Identify which cell holds the provided text, then report its [X, Y] central coordinate. 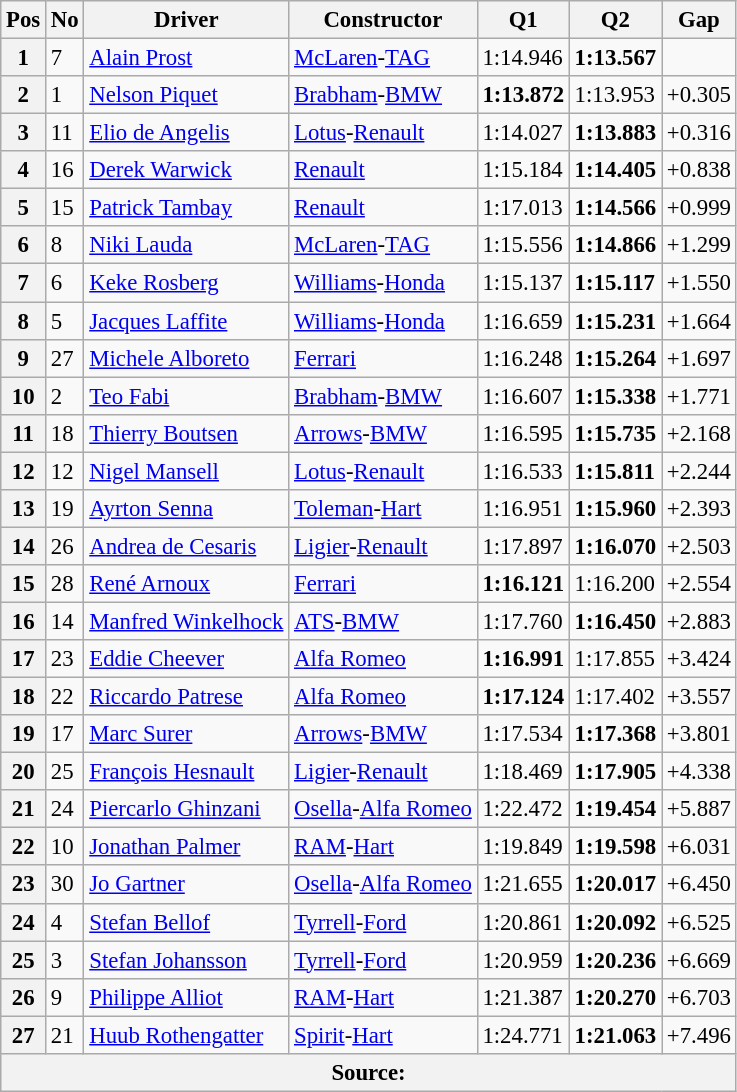
1:13.872 [523, 95]
1:16.200 [615, 584]
Thierry Boutsen [186, 433]
1:17.402 [615, 697]
1:16.121 [523, 584]
Gap [700, 20]
1:21.387 [523, 997]
+0.305 [700, 95]
No [65, 20]
Spirit-Hart [383, 1035]
+2.883 [700, 621]
1:15.184 [523, 170]
+2.244 [700, 471]
+0.999 [700, 208]
1:17.905 [615, 772]
+2.503 [700, 546]
30 [65, 885]
Michele Alboreto [186, 358]
1:16.595 [523, 433]
Ayrton Senna [186, 509]
+0.838 [700, 170]
1:17.368 [615, 734]
+1.771 [700, 396]
René Arnoux [186, 584]
1:20.017 [615, 885]
1:15.338 [615, 396]
Derek Warwick [186, 170]
+6.525 [700, 922]
+6.703 [700, 997]
Driver [186, 20]
1:18.469 [523, 772]
1:20.092 [615, 922]
1:17.013 [523, 208]
Q1 [523, 20]
Constructor [383, 20]
Nigel Mansell [186, 471]
1:15.117 [615, 283]
Source: [369, 1073]
Manfred Winkelhock [186, 621]
1:24.771 [523, 1035]
Toleman-Hart [383, 509]
1:13.883 [615, 133]
Teo Fabi [186, 396]
1:16.533 [523, 471]
1:15.264 [615, 358]
Alain Prost [186, 58]
Philippe Alliot [186, 997]
+5.887 [700, 809]
1:16.951 [523, 509]
1:14.566 [615, 208]
1:17.760 [523, 621]
Niki Lauda [186, 245]
Pos [24, 20]
+6.031 [700, 847]
1:15.960 [615, 509]
Jacques Laffite [186, 321]
+2.554 [700, 584]
+7.496 [700, 1035]
1:16.450 [615, 621]
20 [24, 772]
1:13.953 [615, 95]
+0.316 [700, 133]
1:15.811 [615, 471]
1:17.534 [523, 734]
13 [24, 509]
Marc Surer [186, 734]
+3.557 [700, 697]
1:14.405 [615, 170]
Piercarlo Ghinzani [186, 809]
+6.450 [700, 885]
Jo Gartner [186, 885]
1:21.655 [523, 885]
1:17.124 [523, 697]
1:16.659 [523, 321]
1:13.567 [615, 58]
1:14.866 [615, 245]
+1.550 [700, 283]
1:15.556 [523, 245]
1:15.735 [615, 433]
Keke Rosberg [186, 283]
1:14.946 [523, 58]
1:21.063 [615, 1035]
Andrea de Cesaris [186, 546]
Riccardo Patrese [186, 697]
1:16.070 [615, 546]
1:20.959 [523, 960]
1:16.991 [523, 659]
+3.801 [700, 734]
+4.338 [700, 772]
+1.299 [700, 245]
1:15.231 [615, 321]
1:17.897 [523, 546]
+1.697 [700, 358]
+2.393 [700, 509]
Stefan Johansson [186, 960]
Q2 [615, 20]
1:19.454 [615, 809]
1:16.607 [523, 396]
1:22.472 [523, 809]
+2.168 [700, 433]
1:19.849 [523, 847]
ATS-BMW [383, 621]
1:19.598 [615, 847]
+6.669 [700, 960]
1:20.861 [523, 922]
Eddie Cheever [186, 659]
1:15.137 [523, 283]
Huub Rothengatter [186, 1035]
Jonathan Palmer [186, 847]
1:17.855 [615, 659]
+3.424 [700, 659]
Patrick Tambay [186, 208]
Nelson Piquet [186, 95]
1:20.236 [615, 960]
28 [65, 584]
Elio de Angelis [186, 133]
1:14.027 [523, 133]
François Hesnault [186, 772]
Stefan Bellof [186, 922]
1:20.270 [615, 997]
1:16.248 [523, 358]
+1.664 [700, 321]
